Identify which cell holds the provided text, then report its (X, Y) central coordinate. 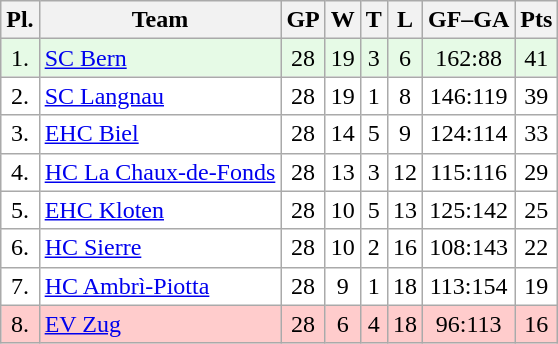
14 (342, 134)
T (374, 20)
113:154 (468, 286)
39 (536, 96)
HC La Chaux-de-Fonds (160, 172)
29 (536, 172)
115:116 (468, 172)
12 (404, 172)
125:142 (468, 210)
4 (374, 324)
4. (20, 172)
22 (536, 248)
2. (20, 96)
EHC Biel (160, 134)
EHC Kloten (160, 210)
Pts (536, 20)
8. (20, 324)
EV Zug (160, 324)
124:114 (468, 134)
41 (536, 58)
HC Ambrì-Piotta (160, 286)
2 (374, 248)
1. (20, 58)
GP (303, 20)
33 (536, 134)
25 (536, 210)
3. (20, 134)
W (342, 20)
96:113 (468, 324)
8 (404, 96)
GF–GA (468, 20)
HC Sierre (160, 248)
7. (20, 286)
146:119 (468, 96)
L (404, 20)
SC Bern (160, 58)
108:143 (468, 248)
5. (20, 210)
6. (20, 248)
SC Langnau (160, 96)
Team (160, 20)
Pl. (20, 20)
162:88 (468, 58)
